Extract the [x, y] coordinate from the center of the cell holding the provided text.  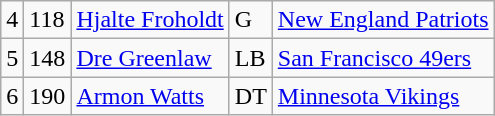
Dre Greenlaw [150, 58]
148 [48, 58]
G [250, 20]
Armon Watts [150, 96]
6 [12, 96]
Minnesota Vikings [383, 96]
San Francisco 49ers [383, 58]
DT [250, 96]
190 [48, 96]
Hjalte Froholdt [150, 20]
118 [48, 20]
5 [12, 58]
New England Patriots [383, 20]
4 [12, 20]
LB [250, 58]
